Provide the [X, Y] coordinate of the cell's center where the given text is located.  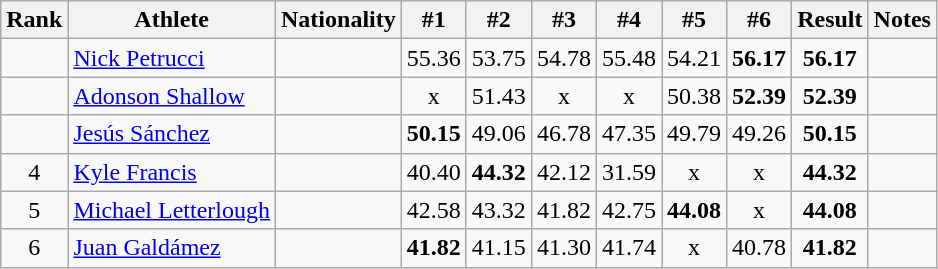
#1 [434, 20]
54.21 [694, 58]
5 [34, 210]
43.32 [498, 210]
53.75 [498, 58]
51.43 [498, 96]
55.36 [434, 58]
Kyle Francis [172, 172]
6 [34, 248]
49.26 [760, 134]
46.78 [564, 134]
#4 [628, 20]
47.35 [628, 134]
Notes [902, 20]
Nick Petrucci [172, 58]
50.38 [694, 96]
4 [34, 172]
Athlete [172, 20]
42.58 [434, 210]
49.79 [694, 134]
#2 [498, 20]
Rank [34, 20]
55.48 [628, 58]
41.15 [498, 248]
#6 [760, 20]
#3 [564, 20]
41.30 [564, 248]
42.12 [564, 172]
Adonson Shallow [172, 96]
54.78 [564, 58]
49.06 [498, 134]
40.78 [760, 248]
Juan Galdámez [172, 248]
31.59 [628, 172]
Nationality [339, 20]
Michael Letterlough [172, 210]
Jesús Sánchez [172, 134]
40.40 [434, 172]
Result [830, 20]
41.74 [628, 248]
#5 [694, 20]
42.75 [628, 210]
